Determine the (x, y) coordinate at the center of the cell enclosing the given text.  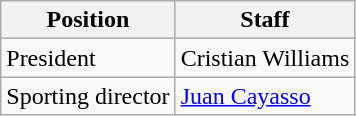
Cristian Williams (265, 58)
President (88, 58)
Juan Cayasso (265, 96)
Staff (265, 20)
Sporting director (88, 96)
Position (88, 20)
